For the text-containing cell, return its midpoint in [X, Y] coordinate format. 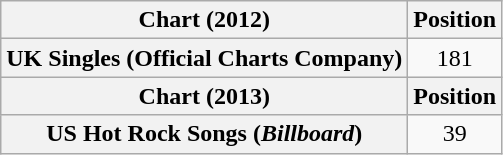
181 [455, 58]
US Hot Rock Songs (Billboard) [204, 134]
Chart (2013) [204, 96]
Chart (2012) [204, 20]
UK Singles (Official Charts Company) [204, 58]
39 [455, 134]
